Capture the cell that displays the provided text and extract its (x, y) central coordinate. 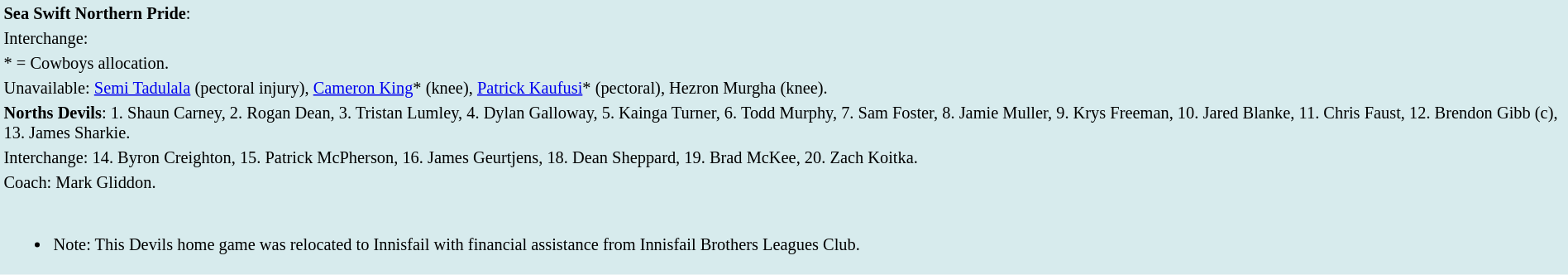
Coach: Mark Gliddon. (784, 182)
Note: This Devils home game was relocated to Innisfail with financial assistance from Innisfail Brothers Leagues Club. (784, 234)
Interchange: 14. Byron Creighton, 15. Patrick McPherson, 16. James Geurtjens, 18. Dean Sheppard, 19. Brad McKee, 20. Zach Koitka. (784, 157)
Sea Swift Northern Pride: (784, 13)
Interchange: (784, 38)
Unavailable: Semi Tadulala (pectoral injury), Cameron King* (knee), Patrick Kaufusi* (pectoral), Hezron Murgha (knee). (784, 88)
* = Cowboys allocation. (784, 63)
